Return the [X, Y] coordinate for the center point of the cell that contains the specified text.  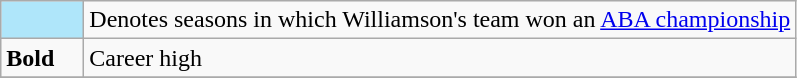
Bold [42, 58]
Denotes seasons in which Williamson's team won an ABA championship [440, 20]
Career high [440, 58]
